Determine the [X, Y] coordinate at the center of the cell enclosing the given text.  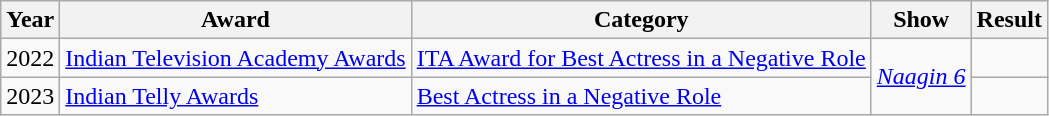
Show [921, 20]
Year [30, 20]
2023 [30, 96]
Naagin 6 [921, 77]
Result [1009, 20]
Award [236, 20]
Category [641, 20]
Indian Television Academy Awards [236, 58]
Best Actress in a Negative Role [641, 96]
Indian Telly Awards [236, 96]
ITA Award for Best Actress in a Negative Role [641, 58]
2022 [30, 58]
